Extract the (X, Y) coordinate from the center of the cell holding the provided text.  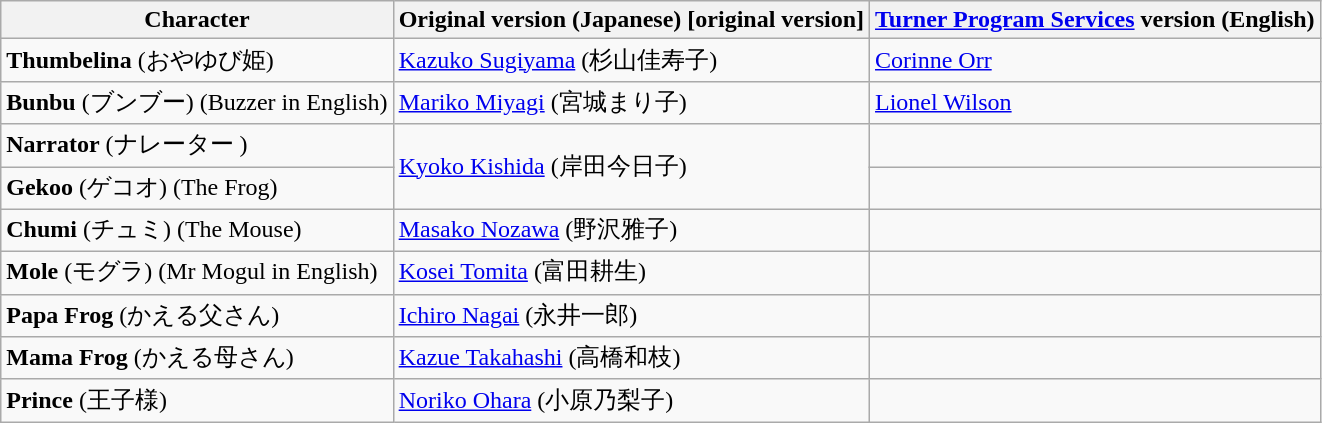
Prince (王子様) (197, 400)
Noriko Ohara (小原乃梨子) (631, 400)
Lionel Wilson (1096, 102)
Thumbelina (おやゆび姫) (197, 60)
Kazuko Sugiyama (杉山佳寿子) (631, 60)
Kazue Takahashi (高橋和枝) (631, 358)
Mama Frog (かえる母さん) (197, 358)
Character (197, 20)
Original version (Japanese) [original version] (631, 20)
Gekoo (ゲコオ) (The Frog) (197, 188)
Chumi (チュミ) (The Mouse) (197, 230)
Narrator (ナレーター ) (197, 146)
Bunbu (ブンブー) (Buzzer in English) (197, 102)
Turner Program Services version (English) (1096, 20)
Mole (モグラ) (Mr Mogul in English) (197, 274)
Papa Frog (かえる父さん) (197, 316)
Kyoko Kishida (岸田今日子) (631, 166)
Corinne Orr (1096, 60)
Ichiro Nagai (永井一郎) (631, 316)
Masako Nozawa (野沢雅子) (631, 230)
Mariko Miyagi (宮城まり子) (631, 102)
Kosei Tomita (富田耕生) (631, 274)
